Find where the given text appears and provide that cell's center as [x, y] coordinate. 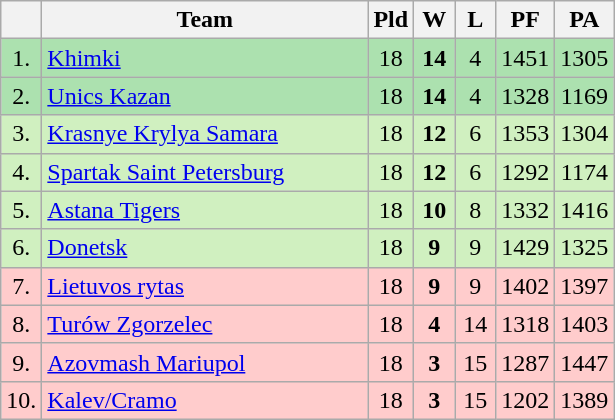
2. [22, 96]
5. [22, 210]
9. [22, 362]
L [476, 20]
PA [584, 20]
1416 [584, 210]
1397 [584, 286]
1325 [584, 248]
1403 [584, 324]
Kalev/Cramo [205, 400]
1287 [526, 362]
1169 [584, 96]
Unics Kazan [205, 96]
1328 [526, 96]
1292 [526, 172]
W [434, 20]
PF [526, 20]
1402 [526, 286]
1202 [526, 400]
Pld [391, 20]
1. [22, 58]
8 [476, 210]
1353 [526, 134]
8. [22, 324]
Spartak Saint Petersburg [205, 172]
7. [22, 286]
Lietuvos rytas [205, 286]
1389 [584, 400]
1304 [584, 134]
3. [22, 134]
1447 [584, 362]
10 [434, 210]
Turów Zgorzelec [205, 324]
10. [22, 400]
Krasnye Krylya Samara [205, 134]
Azovmash Mariupol [205, 362]
6. [22, 248]
1318 [526, 324]
1429 [526, 248]
Donetsk [205, 248]
Khimki [205, 58]
4. [22, 172]
1305 [584, 58]
Astana Tigers [205, 210]
1451 [526, 58]
1332 [526, 210]
Team [205, 20]
1174 [584, 172]
